For the text-containing cell, return its midpoint in [X, Y] coordinate format. 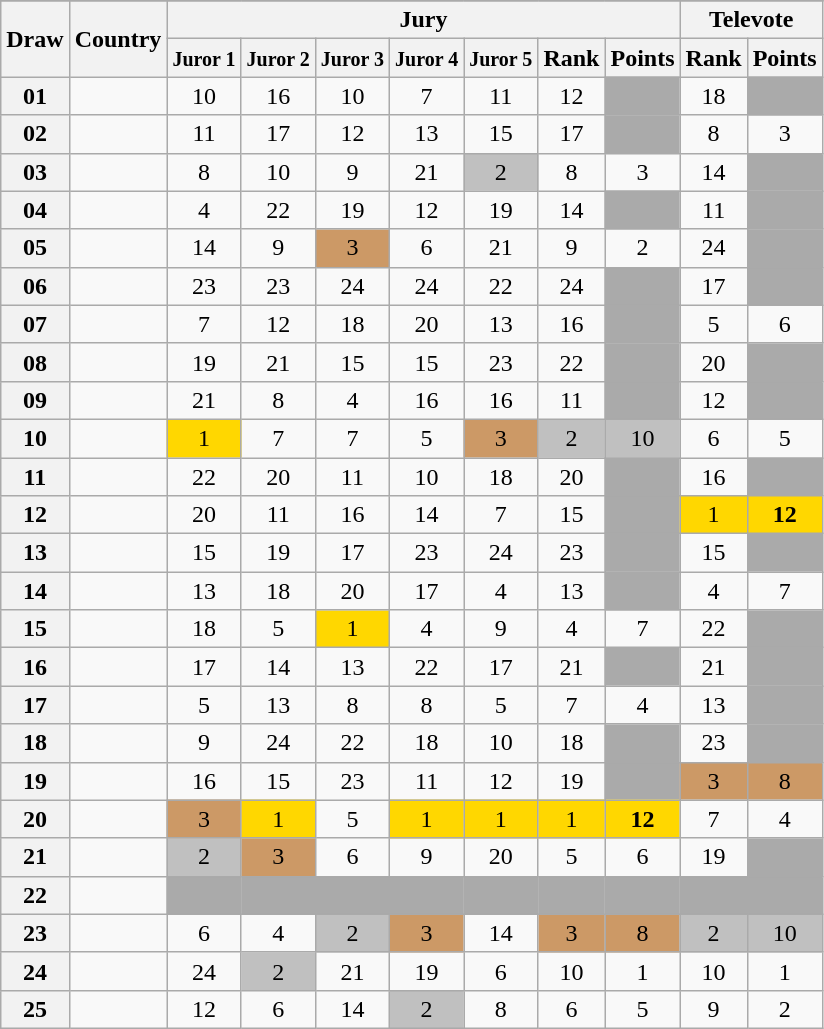
Juror 4 [426, 58]
Country [118, 39]
01 [35, 96]
08 [35, 362]
09 [35, 400]
03 [35, 172]
05 [35, 248]
06 [35, 286]
02 [35, 134]
07 [35, 324]
Draw [35, 39]
25 [35, 1009]
04 [35, 210]
Juror 2 [278, 58]
Juror 3 [352, 58]
Juror 1 [204, 58]
Jury [424, 20]
Juror 5 [501, 58]
Televote [751, 20]
